Extract the (X, Y) coordinate from the center of the cell holding the provided text.  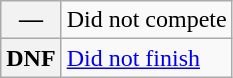
Did not finish (146, 58)
Did not compete (146, 20)
— (31, 20)
DNF (31, 58)
